Find where the given text appears and provide that cell's center as (x, y) coordinate. 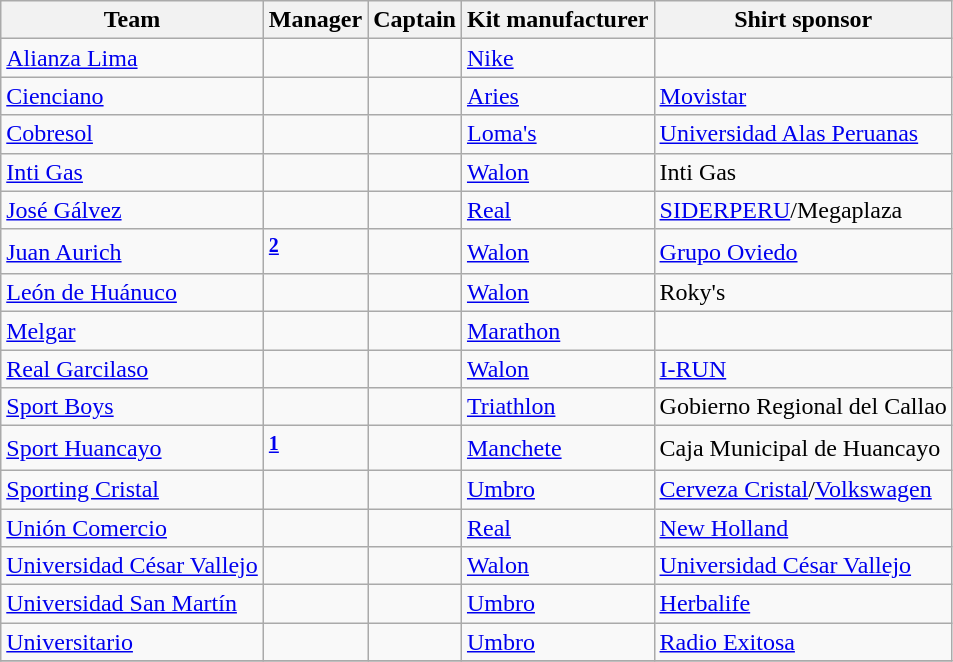
I-RUN (803, 369)
Shirt sponsor (803, 20)
Cienciano (132, 96)
2 (315, 252)
Universidad San Martín (132, 604)
Universitario (132, 642)
Sport Huancayo (132, 448)
Sport Boys (132, 407)
Gobierno Regional del Callao (803, 407)
Universidad Alas Peruanas (803, 134)
Team (132, 20)
Loma's (558, 134)
Juan Aurich (132, 252)
Captain (415, 20)
1 (315, 448)
Movistar (803, 96)
Kit manufacturer (558, 20)
Grupo Oviedo (803, 252)
Sporting Cristal (132, 489)
Cerveza Cristal/Volkswagen (803, 489)
Manager (315, 20)
Caja Municipal de Huancayo (803, 448)
SIDERPERU/Megaplaza (803, 210)
Marathon (558, 331)
Melgar (132, 331)
León de Huánuco (132, 293)
Aries (558, 96)
New Holland (803, 528)
Herbalife (803, 604)
Alianza Lima (132, 58)
Manchete (558, 448)
Nike (558, 58)
Unión Comercio (132, 528)
Roky's (803, 293)
Triathlon (558, 407)
Cobresol (132, 134)
José Gálvez (132, 210)
Real Garcilaso (132, 369)
Radio Exitosa (803, 642)
